Identify which cell holds the provided text, then report its (x, y) central coordinate. 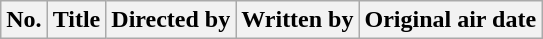
Original air date (450, 20)
Title (76, 20)
No. (24, 20)
Directed by (171, 20)
Written by (298, 20)
